For the text-containing cell, return its midpoint in [X, Y] coordinate format. 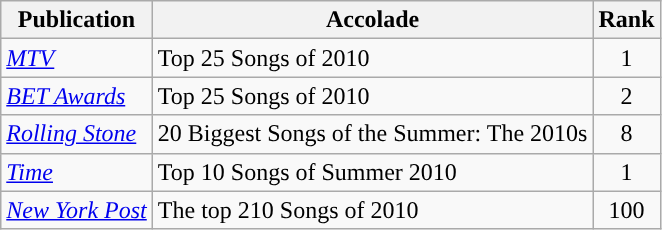
Accolade [372, 20]
MTV [77, 58]
The top 210 Songs of 2010 [372, 210]
8 [626, 134]
New York Post [77, 210]
Time [77, 172]
20 Biggest Songs of the Summer: The 2010s [372, 134]
Publication [77, 20]
Rank [626, 20]
Rolling Stone [77, 134]
2 [626, 96]
Top 10 Songs of Summer 2010 [372, 172]
100 [626, 210]
BET Awards [77, 96]
